Find where the given text appears and provide that cell's center as (X, Y) coordinate. 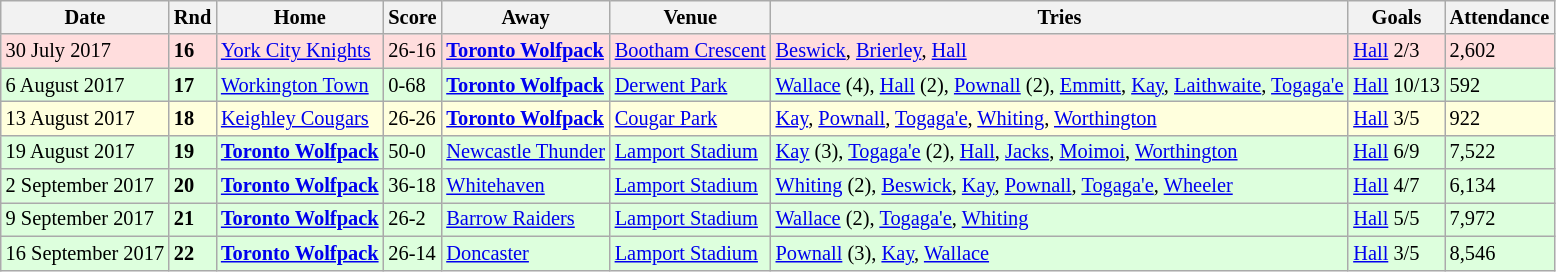
Hall 6/9 (1396, 152)
22 (192, 253)
16 (192, 51)
16 September 2017 (85, 253)
Whitehaven (525, 186)
Hall 2/3 (1396, 51)
Barrow Raiders (525, 219)
17 (192, 85)
Rnd (192, 17)
Kay (3), Togaga'e (2), Hall, Jacks, Moimoi, Worthington (1060, 152)
2,602 (1500, 51)
26-14 (412, 253)
Kay, Pownall, Togaga'e, Whiting, Worthington (1060, 118)
Goals (1396, 17)
Score (412, 17)
26-2 (412, 219)
Hall 5/5 (1396, 219)
Workington Town (300, 85)
Bootham Crescent (690, 51)
Newcastle Thunder (525, 152)
30 July 2017 (85, 51)
592 (1500, 85)
13 August 2017 (85, 118)
Whiting (2), Beswick, Kay, Pownall, Togaga'e, Wheeler (1060, 186)
21 (192, 219)
Cougar Park (690, 118)
Tries (1060, 17)
6 August 2017 (85, 85)
0-68 (412, 85)
Pownall (3), Kay, Wallace (1060, 253)
Hall 10/13 (1396, 85)
7,972 (1500, 219)
Derwent Park (690, 85)
20 (192, 186)
7,522 (1500, 152)
922 (1500, 118)
Wallace (2), Togaga'e, Whiting (1060, 219)
Date (85, 17)
Home (300, 17)
Away (525, 17)
8,546 (1500, 253)
18 (192, 118)
50-0 (412, 152)
2 September 2017 (85, 186)
York City Knights (300, 51)
Attendance (1500, 17)
Keighley Cougars (300, 118)
Doncaster (525, 253)
26-26 (412, 118)
Beswick, Brierley, Hall (1060, 51)
Wallace (4), Hall (2), Pownall (2), Emmitt, Kay, Laithwaite, Togaga'e (1060, 85)
Venue (690, 17)
6,134 (1500, 186)
36-18 (412, 186)
Hall 4/7 (1396, 186)
26-16 (412, 51)
9 September 2017 (85, 219)
19 (192, 152)
19 August 2017 (85, 152)
